Scan for the cell matching the given text and deliver its [x, y] coordinate at center. 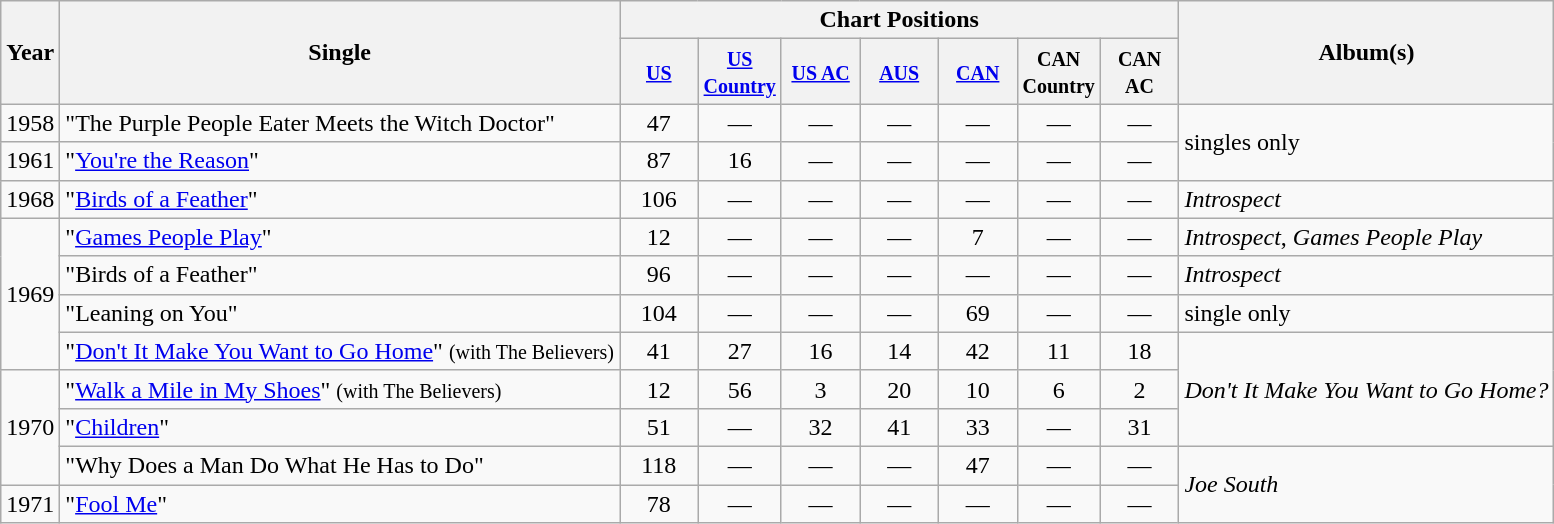
"The Purple People Eater Meets the Witch Doctor" [340, 123]
51 [660, 427]
"Don't It Make You Want to Go Home" (with The Believers) [340, 351]
singles only [1366, 142]
Year [30, 52]
Don't It Make You Want to Go Home? [1366, 389]
US [660, 72]
20 [900, 389]
87 [660, 161]
33 [978, 427]
"Why Does a Man Do What He Has to Do" [340, 465]
1958 [30, 123]
96 [660, 275]
single only [1366, 313]
56 [740, 389]
1969 [30, 294]
27 [740, 351]
104 [660, 313]
2 [1140, 389]
32 [820, 427]
11 [1058, 351]
Single [340, 52]
106 [660, 199]
"You're the Reason" [340, 161]
1971 [30, 503]
1968 [30, 199]
6 [1058, 389]
"Fool Me" [340, 503]
31 [1140, 427]
3 [820, 389]
"Games People Play" [340, 237]
118 [660, 465]
Chart Positions [900, 20]
US Country [740, 72]
Album(s) [1366, 52]
Joe South [1366, 484]
"Children" [340, 427]
18 [1140, 351]
7 [978, 237]
"Walk a Mile in My Shoes" (with The Believers) [340, 389]
"Leaning on You" [340, 313]
AUS [900, 72]
10 [978, 389]
14 [900, 351]
Introspect, Games People Play [1366, 237]
CAN [978, 72]
1961 [30, 161]
CAN Country [1058, 72]
CAN AC [1140, 72]
1970 [30, 427]
69 [978, 313]
78 [660, 503]
US AC [820, 72]
42 [978, 351]
